Scan for the cell matching the given text and deliver its (X, Y) coordinate at center. 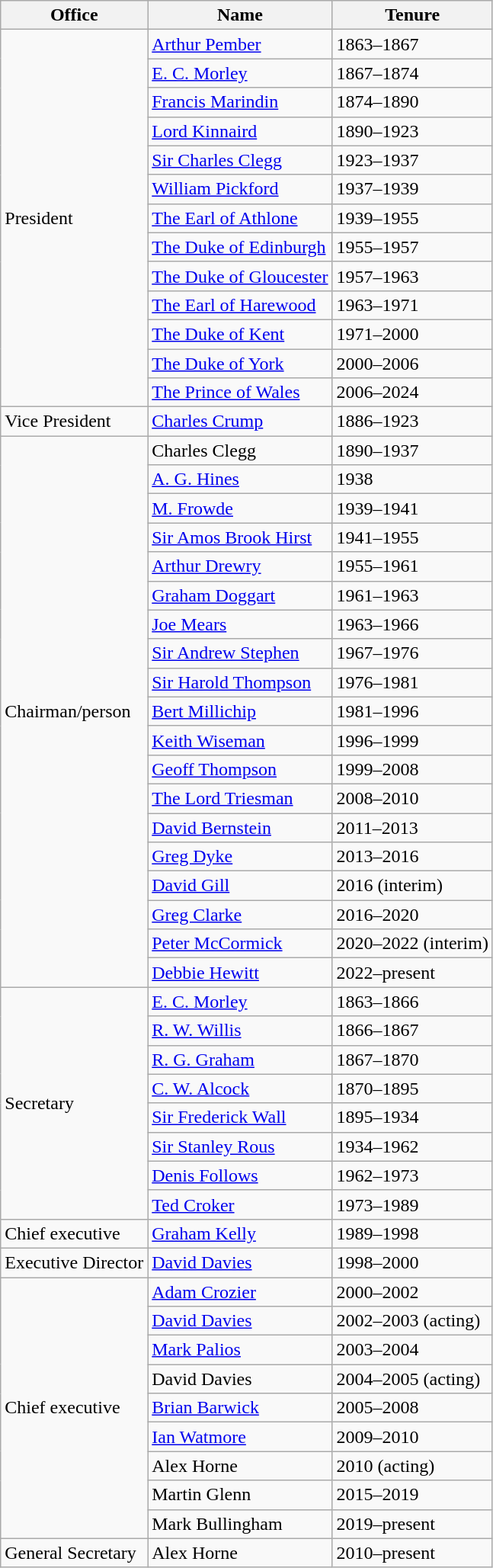
M. Frowde (240, 508)
Tenure (412, 15)
Denis Follows (240, 1175)
2000–2006 (412, 364)
Executive Director (75, 1262)
Martin Glenn (240, 1495)
1890–1937 (412, 451)
C. W. Alcock (240, 1089)
David Bernstein (240, 827)
1863–1866 (412, 1002)
1998–2000 (412, 1262)
Charles Clegg (240, 451)
R. W. Willis (240, 1031)
2002–2003 (acting) (412, 1321)
1963–1966 (412, 624)
Sir Frederick Wall (240, 1117)
The Duke of Gloucester (240, 276)
1955–1957 (412, 247)
The Duke of York (240, 364)
1937–1939 (412, 189)
1941–1955 (412, 537)
1874–1890 (412, 102)
Secretary (75, 1103)
Keith Wiseman (240, 740)
1923–1937 (412, 160)
Brian Barwick (240, 1408)
2015–2019 (412, 1495)
2019–present (412, 1524)
Peter McCormick (240, 944)
1934–1962 (412, 1146)
1962–1973 (412, 1175)
The Duke of Edinburgh (240, 247)
1890–1923 (412, 131)
2011–2013 (412, 827)
1886–1923 (412, 422)
Sir Stanley Rous (240, 1146)
2000–2002 (412, 1292)
1957–1963 (412, 276)
R. G. Graham (240, 1060)
2013–2016 (412, 857)
The Duke of Kent (240, 334)
Graham Kelly (240, 1233)
Chairman/person (75, 712)
2022–present (412, 973)
1961–1963 (412, 595)
Greg Dyke (240, 857)
Vice President (75, 422)
Arthur Drewry (240, 566)
David Gill (240, 886)
Charles Crump (240, 422)
2016–2020 (412, 915)
1963–1971 (412, 305)
Ian Watmore (240, 1437)
1939–1941 (412, 508)
1863–1867 (412, 44)
1955–1961 (412, 566)
1976–1981 (412, 682)
2003–2004 (412, 1350)
Sir Andrew Stephen (240, 653)
Graham Doggart (240, 595)
President (75, 218)
Lord Kinnaird (240, 131)
1938 (412, 479)
Greg Clarke (240, 915)
1989–1998 (412, 1233)
Mark Palios (240, 1350)
Francis Marindin (240, 102)
General Secretary (75, 1553)
1967–1976 (412, 653)
Geoff Thompson (240, 769)
2020–2022 (interim) (412, 944)
2005–2008 (412, 1408)
A. G. Hines (240, 479)
2016 (interim) (412, 886)
2009–2010 (412, 1437)
Joe Mears (240, 624)
Sir Amos Brook Hirst (240, 537)
1981–1996 (412, 711)
Office (75, 15)
2010–present (412, 1553)
Bert Millichip (240, 711)
Mark Bullingham (240, 1524)
2010 (acting) (412, 1466)
1867–1870 (412, 1060)
William Pickford (240, 189)
Name (240, 15)
The Earl of Athlone (240, 218)
The Earl of Harewood (240, 305)
The Prince of Wales (240, 393)
2008–2010 (412, 798)
1996–1999 (412, 740)
Sir Charles Clegg (240, 160)
1973–1989 (412, 1204)
Ted Croker (240, 1204)
1895–1934 (412, 1117)
The Lord Triesman (240, 798)
1939–1955 (412, 218)
1867–1874 (412, 73)
1999–2008 (412, 769)
1971–2000 (412, 334)
2006–2024 (412, 393)
Sir Harold Thompson (240, 682)
Debbie Hewitt (240, 973)
1870–1895 (412, 1089)
Adam Crozier (240, 1292)
1866–1867 (412, 1031)
2004–2005 (acting) (412, 1379)
Arthur Pember (240, 44)
